Return (x, y) of the center of cell containing provided text 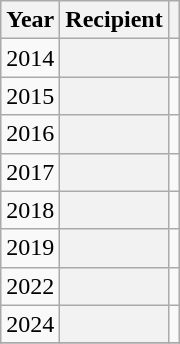
2019 (30, 248)
2022 (30, 286)
2017 (30, 172)
2024 (30, 324)
2016 (30, 134)
2018 (30, 210)
Year (30, 20)
2015 (30, 96)
Recipient (114, 20)
2014 (30, 58)
